Determine the (x, y) coordinate at the center of the cell enclosing the given text.  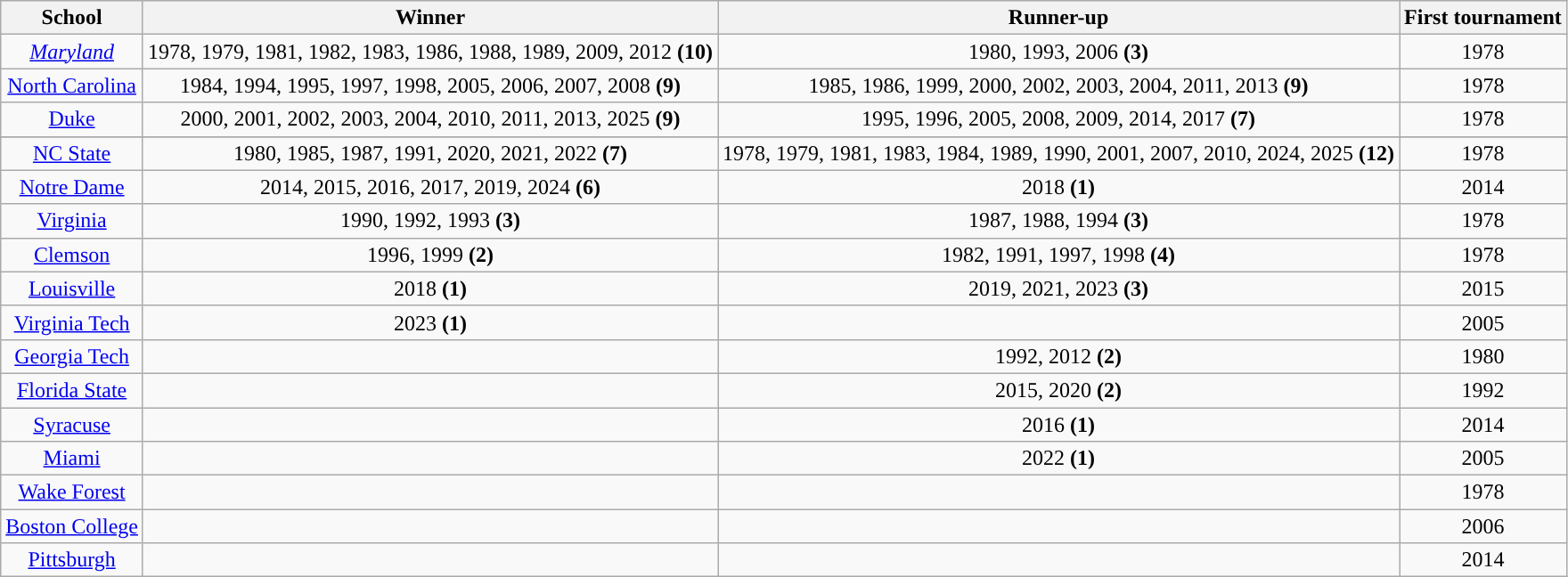
1985, 1986, 1999, 2000, 2002, 2003, 2004, 2011, 2013 (9) (1058, 85)
1980, 1985, 1987, 1991, 2020, 2021, 2022 (7) (429, 153)
School (72, 18)
2000, 2001, 2002, 2003, 2004, 2010, 2011, 2013, 2025 (9) (429, 119)
Maryland (72, 52)
Clemson (72, 255)
Miami (72, 459)
1996, 1999 (2) (429, 255)
1995, 1996, 2005, 2008, 2009, 2014, 2017 (7) (1058, 119)
1992, 2012 (2) (1058, 356)
1992 (1483, 390)
Virginia Tech (72, 322)
Pittsburgh (72, 560)
2006 (1483, 526)
Florida State (72, 390)
Syracuse (72, 425)
Georgia Tech (72, 356)
Winner (429, 18)
2014, 2015, 2016, 2017, 2019, 2024 (6) (429, 187)
1978, 1979, 1981, 1983, 1984, 1989, 1990, 2001, 2007, 2010, 2024, 2025 (12) (1058, 153)
2015 (1483, 288)
First tournament (1483, 18)
Duke (72, 119)
Wake Forest (72, 492)
2023 (1) (429, 322)
1980, 1993, 2006 (3) (1058, 52)
1978, 1979, 1981, 1982, 1983, 1986, 1988, 1989, 2009, 2012 (10) (429, 52)
2015, 2020 (2) (1058, 390)
NC State (72, 153)
Boston College (72, 526)
Runner-up (1058, 18)
2019, 2021, 2023 (3) (1058, 288)
1982, 1991, 1997, 1998 (4) (1058, 255)
Virginia (72, 221)
Notre Dame (72, 187)
1987, 1988, 1994 (3) (1058, 221)
North Carolina (72, 85)
2016 (1) (1058, 425)
1990, 1992, 1993 (3) (429, 221)
Louisville (72, 288)
1980 (1483, 356)
2022 (1) (1058, 459)
1984, 1994, 1995, 1997, 1998, 2005, 2006, 2007, 2008 (9) (429, 85)
